Return the [x, y] coordinate for the center point of the cell that contains the specified text.  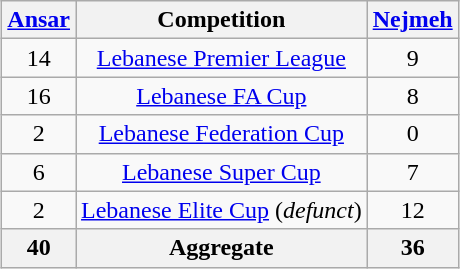
8 [412, 96]
Lebanese FA Cup [222, 96]
Lebanese Premier League [222, 58]
40 [39, 248]
Ansar [39, 20]
12 [412, 210]
Competition [222, 20]
Nejmeh [412, 20]
9 [412, 58]
0 [412, 134]
Lebanese Elite Cup (defunct) [222, 210]
7 [412, 172]
16 [39, 96]
36 [412, 248]
Lebanese Super Cup [222, 172]
Aggregate [222, 248]
14 [39, 58]
6 [39, 172]
Lebanese Federation Cup [222, 134]
